Extract the (x, y) coordinate from the center of the cell holding the provided text.  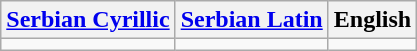
Serbian Cyrillic (88, 20)
Serbian Latin (252, 20)
English (372, 20)
